Scan for the cell matching the given text and deliver its [x, y] coordinate at center. 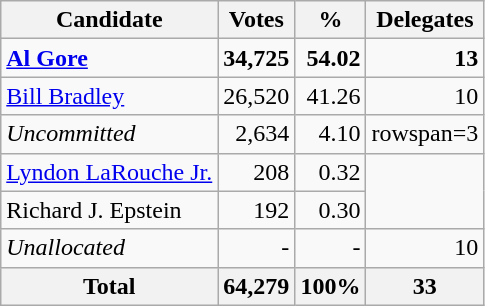
26,520 [256, 96]
4.10 [330, 134]
33 [425, 286]
% [330, 20]
Bill Bradley [110, 96]
Total [110, 286]
13 [425, 58]
0.30 [330, 210]
Unallocated [110, 248]
208 [256, 172]
Richard J. Epstein [110, 210]
Delegates [425, 20]
Lyndon LaRouche Jr. [110, 172]
Uncommitted [110, 134]
100% [330, 286]
0.32 [330, 172]
54.02 [330, 58]
2,634 [256, 134]
rowspan=3 [425, 134]
64,279 [256, 286]
Votes [256, 20]
34,725 [256, 58]
41.26 [330, 96]
192 [256, 210]
Candidate [110, 20]
Al Gore [110, 58]
